Determine the [X, Y] coordinate at the center of the cell enclosing the given text.  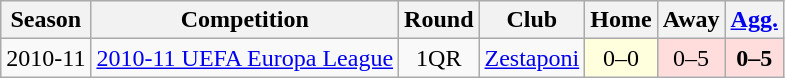
2010-11 UEFA Europa League [245, 58]
1QR [439, 58]
Club [532, 20]
Home [621, 20]
Round [439, 20]
2010-11 [46, 58]
Zestaponi [532, 58]
Away [691, 20]
0–0 [621, 58]
Season [46, 20]
Agg. [754, 20]
Competition [245, 20]
